Provide the [X, Y] coordinate of the cell's center where the given text is located.  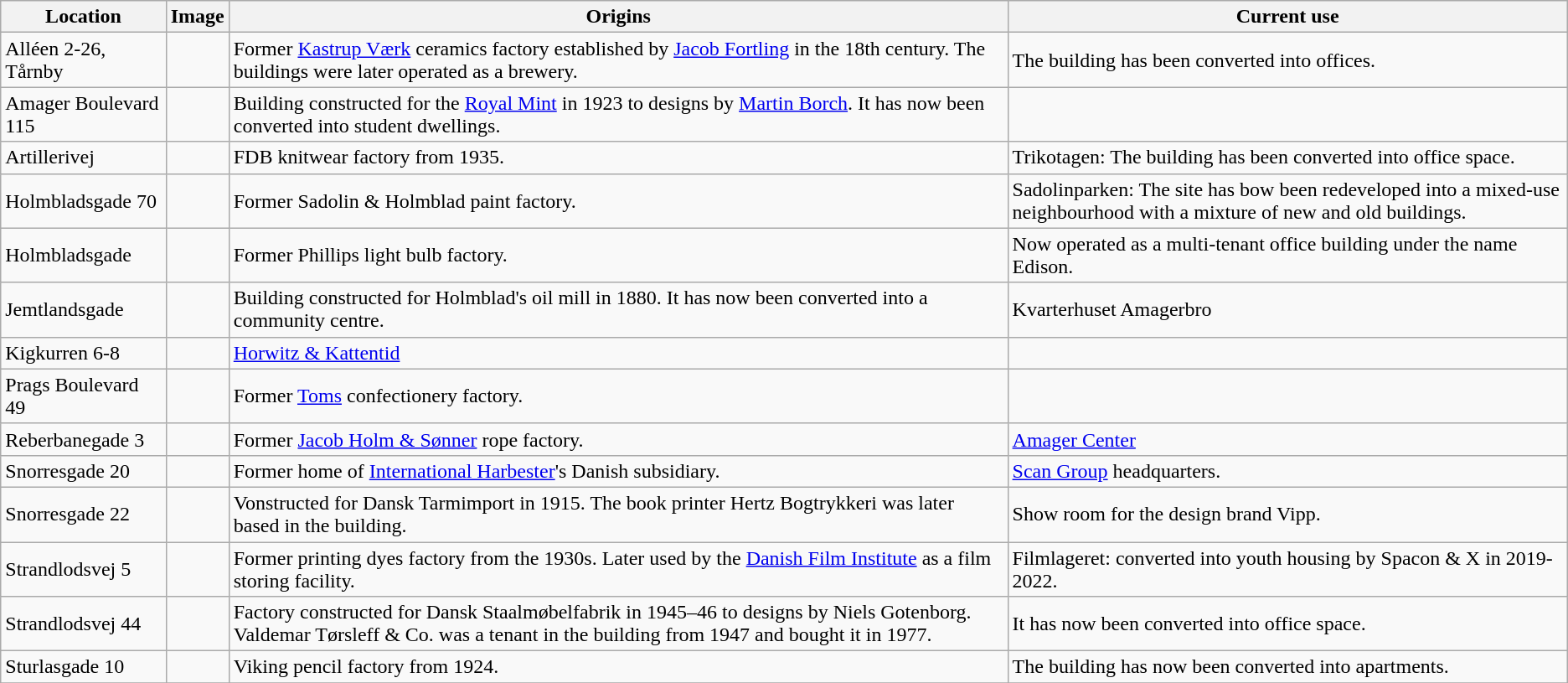
Building constructed for the Royal Mint in 1923 to designs by Martin Borch. It has now been converted into student dwellings. [618, 114]
Show room for the design brand Vipp. [1287, 515]
Alléen 2-26, Tårnby [84, 60]
Prags Boulevard 49 [84, 396]
Kvarterhuset Amagerbro [1287, 310]
Former Toms confectionery factory. [618, 396]
It has now been converted into office space. [1287, 623]
Filmlageret: converted into youth housing by Spacon & X in 2019-2022. [1287, 568]
Amager Center [1287, 439]
FDB knitwear factory from 1935. [618, 158]
Former Sadolin & Holmblad paint factory. [618, 201]
Now operated as a multi-tenant office building under the name Edison. [1287, 255]
Kigkurren 6-8 [84, 353]
Artillerivej [84, 158]
Amager Boulevard 115 [84, 114]
Holmbladsgade [84, 255]
The building has now been converted into apartments. [1287, 667]
Snorresgade 20 [84, 471]
Horwitz & Kattentid [618, 353]
Scan Group headquarters. [1287, 471]
Former Phillips light bulb factory. [618, 255]
Snorresgade 22 [84, 515]
Building constructed for Holmblad's oil mill in 1880. It has now been converted into a community centre. [618, 310]
Reberbanegade 3 [84, 439]
Former printing dyes factory from the 1930s. Later used by the Danish Film Institute as a film storing facility. [618, 568]
Strandlodsvej 44 [84, 623]
Viking pencil factory from 1924. [618, 667]
Former Jacob Holm & Sønner rope factory. [618, 439]
Sturlasgade 10 [84, 667]
The building has been converted into offices. [1287, 60]
Strandlodsvej 5 [84, 568]
Image [198, 17]
Sadolinparken: The site has bow been redeveloped into a mixed-use neighbourhood with a mixture of new and old buildings. [1287, 201]
Location [84, 17]
Vonstructed for Dansk Tarmimport in 1915. The book printer Hertz Bogtrykkeri was later based in the building. [618, 515]
Trikotagen: The building has been converted into office space. [1287, 158]
Origins [618, 17]
Jemtlandsgade [84, 310]
Current use [1287, 17]
Former Kastrup Værk ceramics factory established by Jacob Fortling in the 18th century. The buildings were later operated as a brewery. [618, 60]
Former home of International Harbester's Danish subsidiary. [618, 471]
Holmbladsgade 70 [84, 201]
